Pinpoint the cell where the given text exists, returning its [x, y] midpoint coordinate. 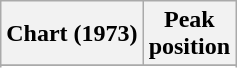
Peakposition [189, 34]
Chart (1973) [72, 34]
